Extract the (x, y) coordinate from the center of the cell holding the provided text.  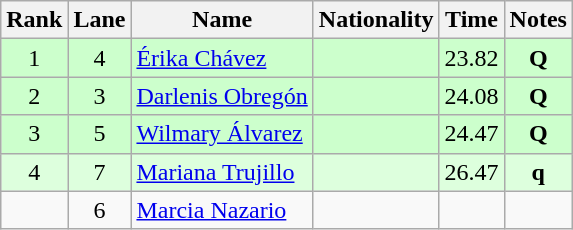
Darlenis Obregón (222, 96)
Marcia Nazario (222, 210)
24.08 (472, 96)
24.47 (472, 134)
Notes (538, 20)
Rank (34, 20)
26.47 (472, 172)
Wilmary Álvarez (222, 134)
Time (472, 20)
1 (34, 58)
Lane (100, 20)
Nationality (376, 20)
Érika Chávez (222, 58)
Name (222, 20)
23.82 (472, 58)
7 (100, 172)
2 (34, 96)
5 (100, 134)
Mariana Trujillo (222, 172)
6 (100, 210)
q (538, 172)
